Identify which cell holds the provided text, then report its (X, Y) central coordinate. 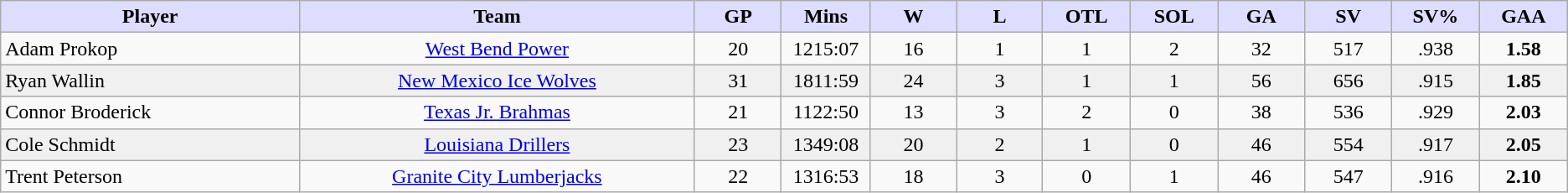
.915 (1436, 81)
.916 (1436, 176)
GAA (1523, 17)
23 (738, 144)
Louisiana Drillers (497, 144)
2.03 (1523, 112)
Mins (826, 17)
.938 (1436, 49)
Team (497, 17)
GA (1261, 17)
13 (913, 112)
West Bend Power (497, 49)
554 (1349, 144)
1811:59 (826, 81)
New Mexico Ice Wolves (497, 81)
38 (1261, 112)
18 (913, 176)
517 (1349, 49)
2.05 (1523, 144)
2.10 (1523, 176)
1.85 (1523, 81)
1316:53 (826, 176)
16 (913, 49)
56 (1261, 81)
.929 (1436, 112)
22 (738, 176)
547 (1349, 176)
OTL (1087, 17)
Ryan Wallin (151, 81)
Player (151, 17)
1.58 (1523, 49)
SOL (1174, 17)
W (913, 17)
Cole Schmidt (151, 144)
536 (1349, 112)
Trent Peterson (151, 176)
SV (1349, 17)
1215:07 (826, 49)
32 (1261, 49)
.917 (1436, 144)
24 (913, 81)
Adam Prokop (151, 49)
Granite City Lumberjacks (497, 176)
1349:08 (826, 144)
Connor Broderick (151, 112)
GP (738, 17)
L (1000, 17)
SV% (1436, 17)
21 (738, 112)
656 (1349, 81)
1122:50 (826, 112)
31 (738, 81)
Texas Jr. Brahmas (497, 112)
